From the cell containing the given text, extract its center point as (X, Y) coordinate. 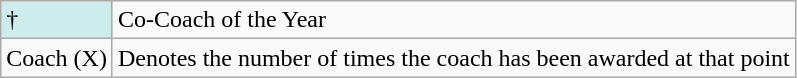
Co-Coach of the Year (454, 20)
† (57, 20)
Denotes the number of times the coach has been awarded at that point (454, 58)
Coach (X) (57, 58)
